Capture the cell that displays the provided text and extract its [X, Y] central coordinate. 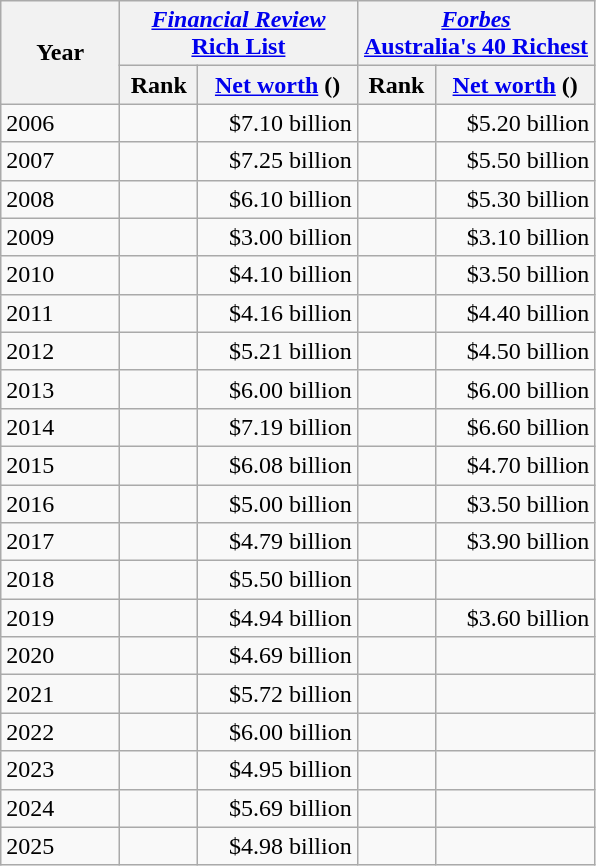
$5.30 billion [516, 199]
2006 [60, 123]
ForbesAustralia's 40 Richest [476, 34]
$5.72 billion [278, 694]
2020 [60, 656]
2008 [60, 199]
$5.69 billion [278, 808]
$6.08 billion [278, 465]
$7.25 billion [278, 161]
2011 [60, 313]
2015 [60, 465]
$3.00 billion [278, 237]
$5.21 billion [278, 351]
2010 [60, 275]
$4.70 billion [516, 465]
$6.60 billion [516, 427]
2018 [60, 580]
$4.16 billion [278, 313]
Financial ReviewRich List [239, 34]
$6.10 billion [278, 199]
2024 [60, 808]
2022 [60, 732]
$3.60 billion [516, 618]
$5.20 billion [516, 123]
$4.69 billion [278, 656]
$5.00 billion [278, 503]
2017 [60, 542]
$3.10 billion [516, 237]
2014 [60, 427]
$3.90 billion [516, 542]
2013 [60, 389]
$7.19 billion [278, 427]
2019 [60, 618]
2012 [60, 351]
2021 [60, 694]
$4.94 billion [278, 618]
$7.10 billion [278, 123]
$4.95 billion [278, 770]
2025 [60, 846]
2016 [60, 503]
$4.10 billion [278, 275]
$4.40 billion [516, 313]
$4.79 billion [278, 542]
$4.98 billion [278, 846]
2009 [60, 237]
$4.50 billion [516, 351]
2023 [60, 770]
2007 [60, 161]
Year [60, 52]
